Determine the [X, Y] coordinate at the center of the cell enclosing the given text.  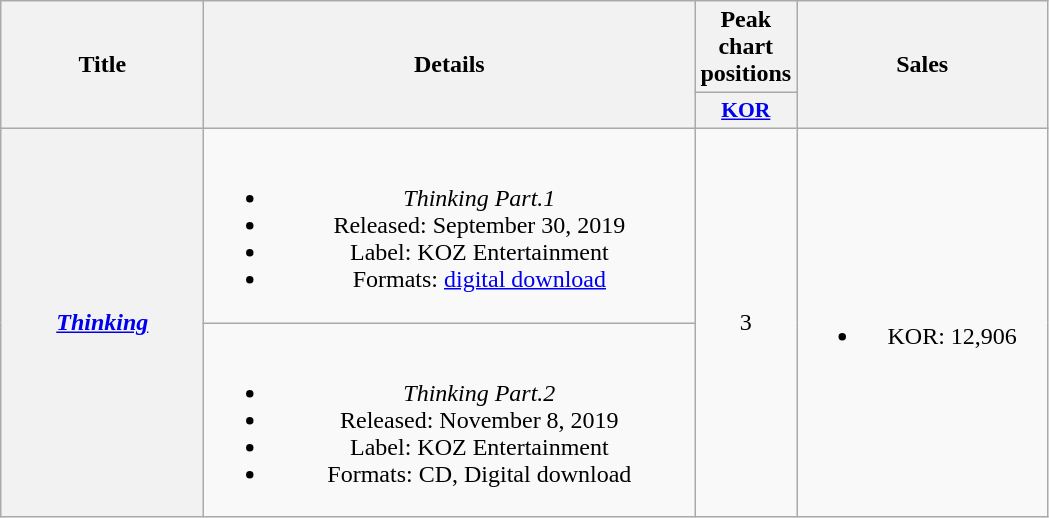
KOR [746, 111]
Thinking Part.2Released: November 8, 2019Label: KOZ EntertainmentFormats: CD, Digital download [450, 419]
Title [102, 65]
Peak chart positions [746, 47]
3 [746, 322]
Thinking [102, 322]
Sales [922, 65]
Details [450, 65]
Thinking Part.1Released: September 30, 2019Label: KOZ EntertainmentFormats: digital download [450, 225]
KOR: 12,906 [922, 322]
